Detect which cell encompasses the target text, then output its (X, Y) center coordinate. 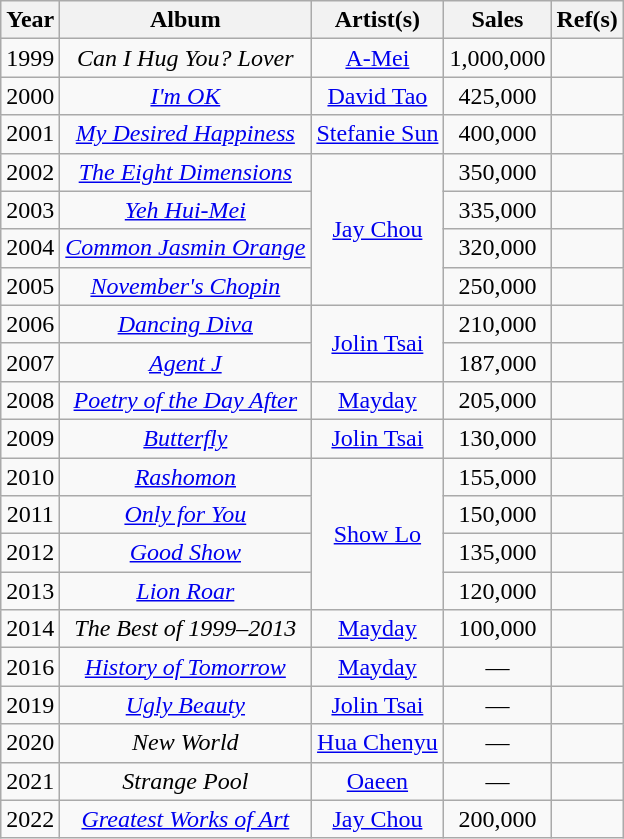
2022 (30, 819)
Year (30, 20)
250,000 (498, 286)
335,000 (498, 210)
The Eight Dimensions (186, 172)
400,000 (498, 134)
155,000 (498, 477)
Artist(s) (378, 20)
2019 (30, 705)
2005 (30, 286)
2008 (30, 400)
November's Chopin (186, 286)
120,000 (498, 591)
My Desired Happiness (186, 134)
Hua Chenyu (378, 743)
Album (186, 20)
350,000 (498, 172)
2002 (30, 172)
Agent J (186, 362)
A-Mei (378, 58)
Common Jasmin Orange (186, 248)
Yeh Hui-Mei (186, 210)
2000 (30, 96)
Lion Roar (186, 591)
2020 (30, 743)
320,000 (498, 248)
2009 (30, 438)
2012 (30, 553)
1999 (30, 58)
100,000 (498, 629)
130,000 (498, 438)
1,000,000 (498, 58)
2013 (30, 591)
Strange Pool (186, 781)
2010 (30, 477)
Stefanie Sun (378, 134)
210,000 (498, 324)
425,000 (498, 96)
2021 (30, 781)
Ugly Beauty (186, 705)
2006 (30, 324)
Poetry of the Day After (186, 400)
2016 (30, 667)
2014 (30, 629)
205,000 (498, 400)
David Tao (378, 96)
Ref(s) (587, 20)
Show Lo (378, 534)
2004 (30, 248)
I'm OK (186, 96)
Dancing Diva (186, 324)
New World (186, 743)
2011 (30, 515)
2007 (30, 362)
Oaeen (378, 781)
Only for You (186, 515)
Greatest Works of Art (186, 819)
135,000 (498, 553)
Rashomon (186, 477)
Can I Hug You? Lover (186, 58)
The Best of 1999–2013 (186, 629)
2003 (30, 210)
Sales (498, 20)
150,000 (498, 515)
187,000 (498, 362)
Good Show (186, 553)
200,000 (498, 819)
History of Tomorrow (186, 667)
Butterfly (186, 438)
2001 (30, 134)
